Return the [X, Y] coordinate for the center point of the cell that contains the specified text.  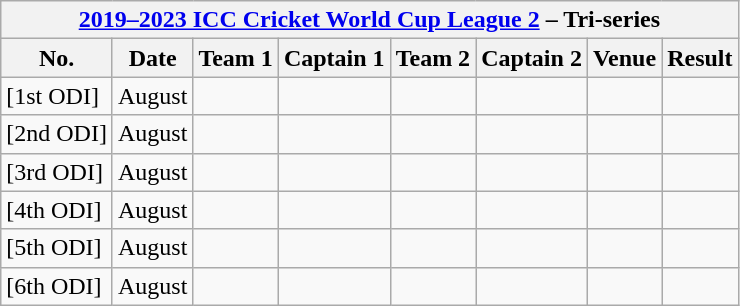
Captain 1 [334, 58]
Captain 2 [532, 58]
[4th ODI] [57, 210]
[6th ODI] [57, 286]
Venue [624, 58]
Date [152, 58]
Team 2 [433, 58]
[2nd ODI] [57, 134]
Result [700, 58]
No. [57, 58]
[1st ODI] [57, 96]
Team 1 [236, 58]
2019–2023 ICC Cricket World Cup League 2 – Tri-series [370, 20]
[5th ODI] [57, 248]
[3rd ODI] [57, 172]
